Return (X, Y) of the center of cell containing provided text 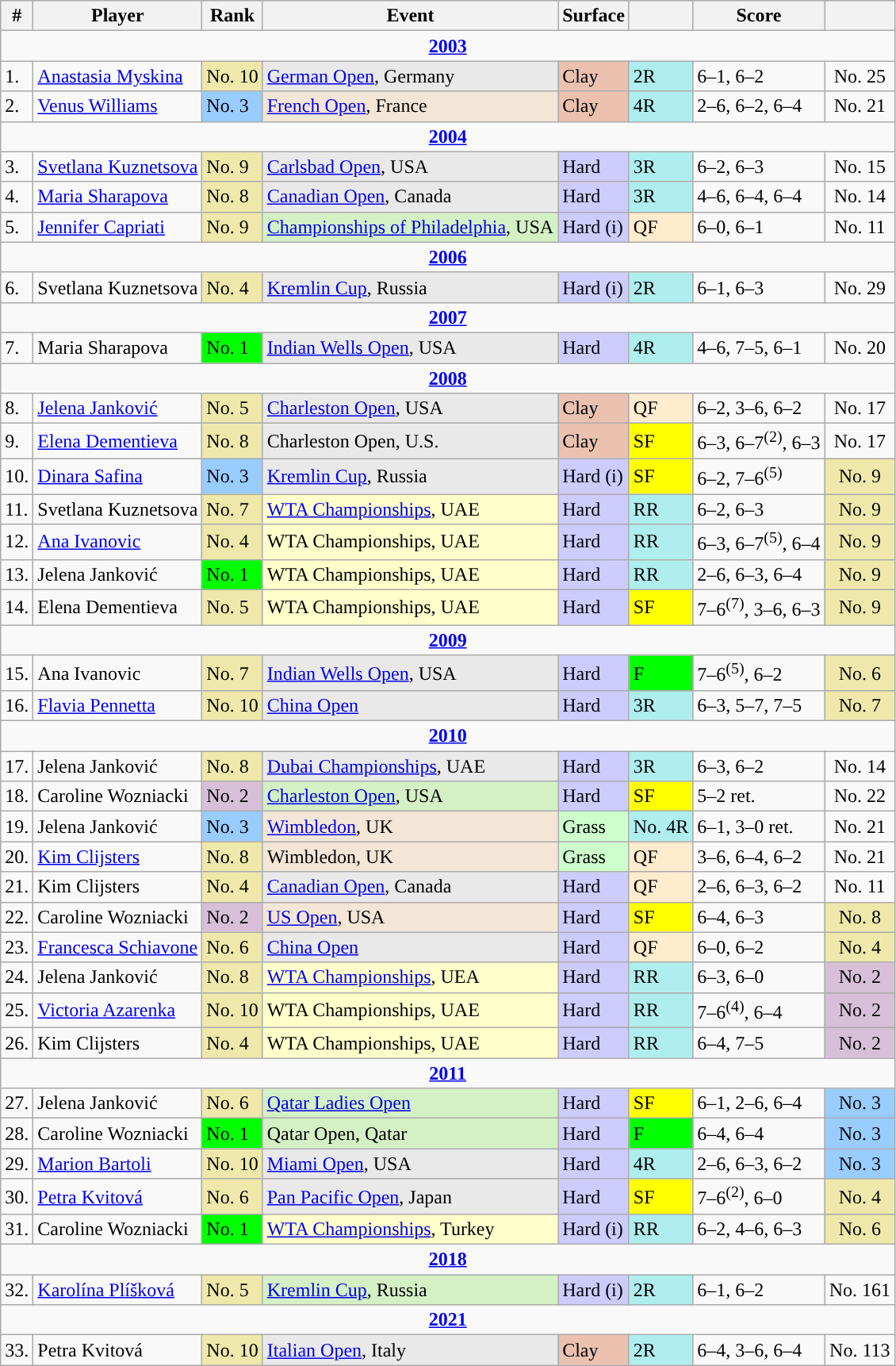
6–4, 7–5 (759, 1043)
2008 (448, 378)
15. (17, 673)
6–4, 6–3 (759, 917)
6–1, 3–0 ret. (759, 827)
No. 25 (860, 76)
23. (17, 947)
5. (17, 227)
2–6, 6–3, 6–4 (759, 574)
22. (17, 917)
13. (17, 574)
3. (17, 167)
Italian Open, Italy (410, 1350)
6–3, 6–0 (759, 977)
26. (17, 1043)
2003 (448, 46)
Qatar Open, Qatar (410, 1134)
19. (17, 827)
Flavia Pennetta (117, 706)
7–6(5), 6–2 (759, 673)
4. (17, 197)
No. 29 (860, 287)
4–6, 7–5, 6–1 (759, 347)
17. (17, 766)
Dubai Championships, UAE (410, 766)
No. 4R (661, 827)
6–0, 6–2 (759, 947)
9. (17, 441)
2007 (448, 317)
WTA Championships, UEA (410, 977)
Jennifer Capriati (117, 227)
# (17, 16)
Miami Open, USA (410, 1164)
Venus Williams (117, 106)
10. (17, 476)
7–6(2), 6–0 (759, 1196)
1. (17, 76)
7. (17, 347)
21. (17, 887)
2009 (448, 640)
2021 (448, 1320)
20. (17, 857)
Karolína Plíšková (117, 1290)
Pan Pacific Open, Japan (410, 1196)
2010 (448, 736)
14. (17, 608)
5–2 ret. (759, 796)
Francesca Schiavone (117, 947)
25. (17, 1011)
WTA Championships, Turkey (410, 1230)
German Open, Germany (410, 76)
Victoria Azarenka (117, 1011)
2. (17, 106)
7–6(7), 3–6, 6–3 (759, 608)
32. (17, 1290)
29. (17, 1164)
6. (17, 287)
Championships of Philadelphia, USA (410, 227)
Carlsbad Open, USA (410, 167)
2006 (448, 257)
Anastasia Myskina (117, 76)
33. (17, 1350)
6–1, 6–3 (759, 287)
US Open, USA (410, 917)
Marion Bartoli (117, 1164)
Score (759, 16)
16. (17, 706)
6–2, 4–6, 6–3 (759, 1230)
18. (17, 796)
11. (17, 509)
Charleston Open, U.S. (410, 441)
2–6, 6–2, 6–4 (759, 106)
Qatar Ladies Open (410, 1103)
6–4, 6–4 (759, 1134)
6–0, 6–1 (759, 227)
30. (17, 1196)
Event (410, 16)
3–6, 6–4, 6–2 (759, 857)
28. (17, 1134)
6–2, 7–6(5) (759, 476)
8. (17, 409)
6–2, 3–6, 6–2 (759, 409)
No. 161 (860, 1290)
Dinara Safina (117, 476)
6–1, 2–6, 6–4 (759, 1103)
6–3, 6–7(2), 6–3 (759, 441)
6–3, 5–7, 7–5 (759, 706)
No. 113 (860, 1350)
Player (117, 16)
6–4, 3–6, 6–4 (759, 1350)
French Open, France (410, 106)
No. 22 (860, 796)
6–3, 6–2 (759, 766)
Rank (232, 16)
2011 (448, 1073)
12. (17, 543)
No. 15 (860, 167)
31. (17, 1230)
7–6(4), 6–4 (759, 1011)
2018 (448, 1260)
No. 20 (860, 347)
6–3, 6–7(5), 6–4 (759, 543)
2004 (448, 136)
Surface (594, 16)
27. (17, 1103)
4–6, 6–4, 6–4 (759, 197)
24. (17, 977)
